Capture the cell that displays the provided text and extract its (x, y) central coordinate. 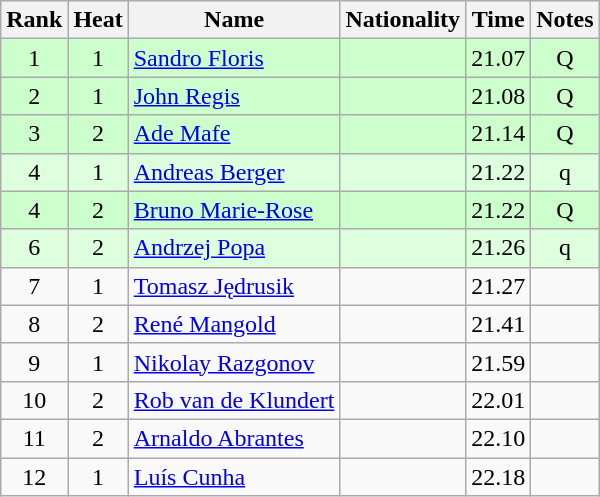
9 (34, 362)
Name (234, 20)
Notes (565, 20)
6 (34, 248)
Sandro Floris (234, 58)
Ade Mafe (234, 134)
22.01 (498, 400)
Andrzej Popa (234, 248)
22.18 (498, 477)
8 (34, 324)
11 (34, 438)
Andreas Berger (234, 172)
21.41 (498, 324)
12 (34, 477)
21.26 (498, 248)
Tomasz Jędrusik (234, 286)
Bruno Marie-Rose (234, 210)
22.10 (498, 438)
Heat (98, 20)
10 (34, 400)
21.14 (498, 134)
René Mangold (234, 324)
Nationality (403, 20)
21.27 (498, 286)
21.08 (498, 96)
John Regis (234, 96)
Luís Cunha (234, 477)
21.07 (498, 58)
Time (498, 20)
Rank (34, 20)
Arnaldo Abrantes (234, 438)
Rob van de Klundert (234, 400)
7 (34, 286)
Nikolay Razgonov (234, 362)
3 (34, 134)
21.59 (498, 362)
